Extract the (X, Y) coordinate from the center of the cell holding the provided text.  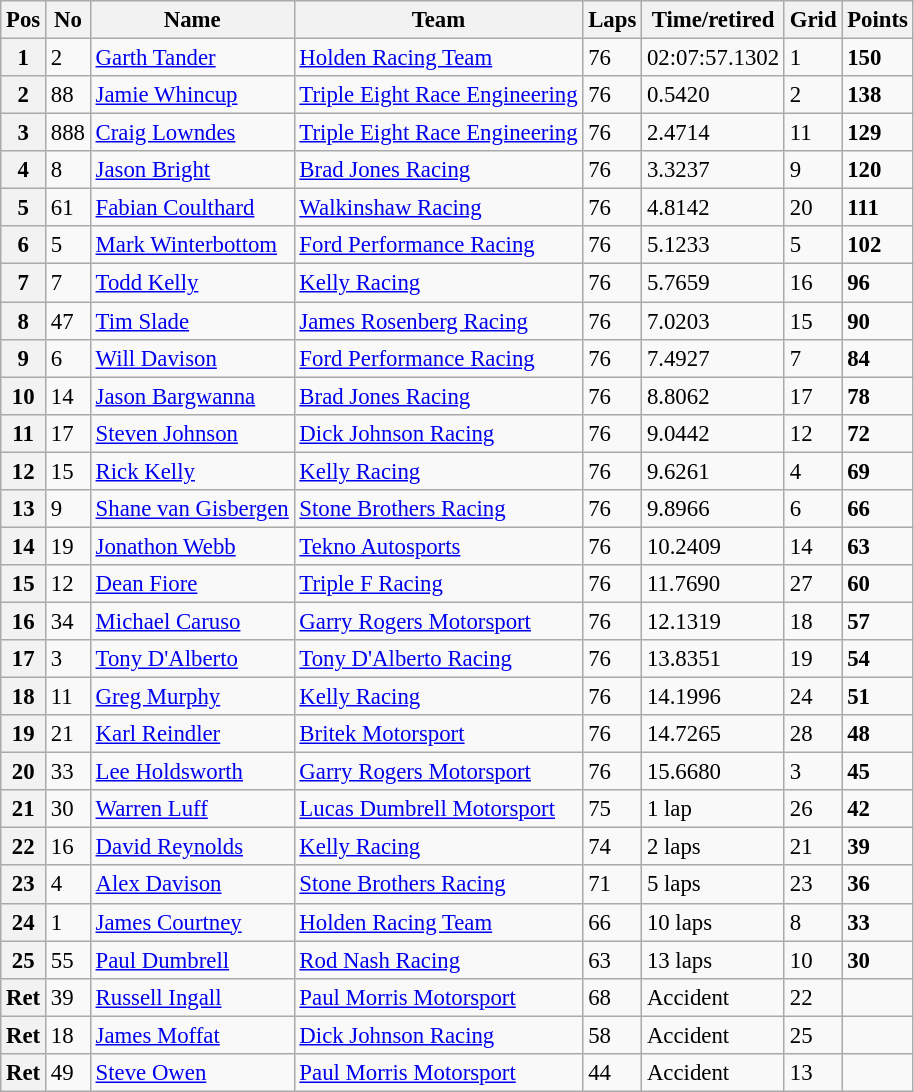
84 (878, 358)
Warren Luff (192, 809)
12.1319 (714, 621)
28 (812, 734)
58 (612, 1035)
Tim Slade (192, 321)
5.1233 (714, 245)
Michael Caruso (192, 621)
51 (878, 697)
Lucas Dumbrell Motorsport (438, 809)
49 (68, 1073)
4.8142 (714, 208)
02:07:57.1302 (714, 58)
48 (878, 734)
Mark Winterbottom (192, 245)
Jason Bargwanna (192, 396)
David Reynolds (192, 847)
Russell Ingall (192, 997)
120 (878, 170)
57 (878, 621)
Tony D'Alberto Racing (438, 659)
54 (878, 659)
34 (68, 621)
75 (612, 809)
Team (438, 20)
13 laps (714, 960)
Pos (24, 20)
Karl Reindler (192, 734)
Jason Bright (192, 170)
13.8351 (714, 659)
8.8062 (714, 396)
Paul Dumbrell (192, 960)
2 laps (714, 847)
Rick Kelly (192, 471)
26 (812, 809)
14.1996 (714, 697)
Time/retired (714, 20)
7.4927 (714, 358)
Triple F Racing (438, 584)
Jamie Whincup (192, 95)
150 (878, 58)
15.6680 (714, 772)
111 (878, 208)
Dean Fiore (192, 584)
90 (878, 321)
No (68, 20)
10.2409 (714, 546)
47 (68, 321)
72 (878, 433)
102 (878, 245)
88 (68, 95)
1 lap (714, 809)
Alex Davison (192, 885)
9.0442 (714, 433)
Points (878, 20)
Todd Kelly (192, 283)
74 (612, 847)
Tony D'Alberto (192, 659)
69 (878, 471)
Garth Tander (192, 58)
36 (878, 885)
Lee Holdsworth (192, 772)
9.6261 (714, 471)
7.0203 (714, 321)
Britek Motorsport (438, 734)
42 (878, 809)
5.7659 (714, 283)
27 (812, 584)
Rod Nash Racing (438, 960)
78 (878, 396)
Name (192, 20)
14.7265 (714, 734)
Jonathon Webb (192, 546)
888 (68, 133)
55 (68, 960)
68 (612, 997)
Fabian Coulthard (192, 208)
Steven Johnson (192, 433)
11.7690 (714, 584)
Shane van Gisbergen (192, 509)
James Rosenberg Racing (438, 321)
10 laps (714, 922)
Laps (612, 20)
James Courtney (192, 922)
Craig Lowndes (192, 133)
44 (612, 1073)
Will Davison (192, 358)
61 (68, 208)
96 (878, 283)
2.4714 (714, 133)
60 (878, 584)
71 (612, 885)
0.5420 (714, 95)
3.3237 (714, 170)
James Moffat (192, 1035)
Tekno Autosports (438, 546)
5 laps (714, 885)
45 (878, 772)
138 (878, 95)
Grid (812, 20)
Steve Owen (192, 1073)
Greg Murphy (192, 697)
Walkinshaw Racing (438, 208)
9.8966 (714, 509)
129 (878, 133)
